Scan for the cell matching the given text and deliver its [x, y] coordinate at center. 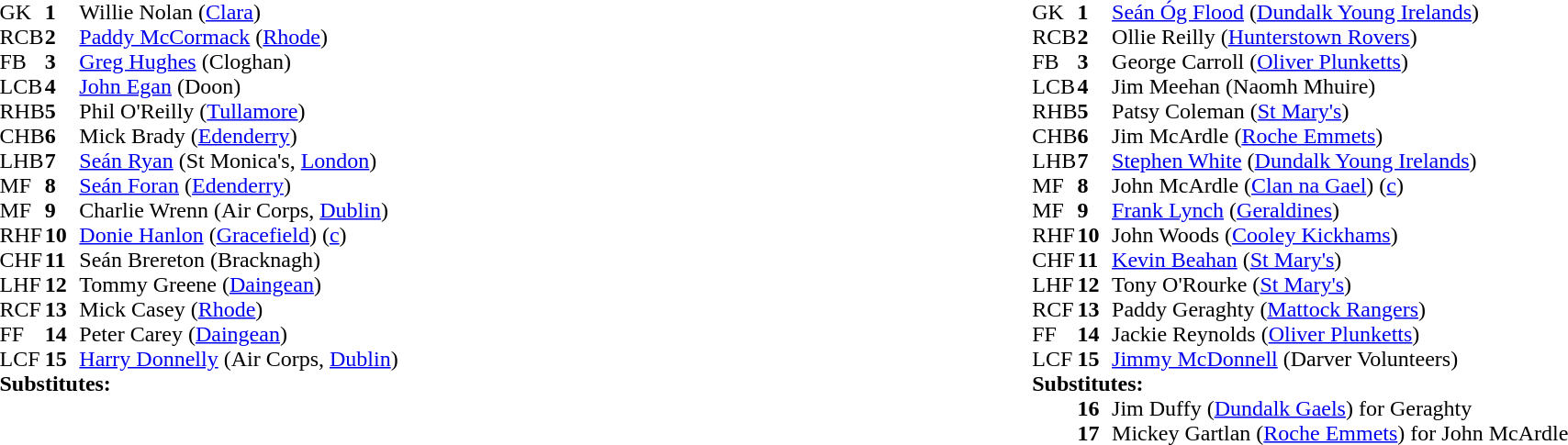
George Carroll (Oliver Plunketts) [1340, 62]
Patsy Coleman (St Mary's) [1340, 112]
John Egan (Doon) [239, 86]
Jackie Reynolds (Oliver Plunketts) [1340, 334]
Mick Casey (Rhode) [239, 310]
Ollie Reilly (Hunterstown Rovers) [1340, 37]
Kevin Beahan (St Mary's) [1340, 261]
Peter Carey (Daingean) [239, 334]
Phil O'Reilly (Tullamore) [239, 112]
Greg Hughes (Cloghan) [239, 62]
Charlie Wrenn (Air Corps, Dublin) [239, 211]
Seán Ryan (St Monica's, London) [239, 161]
Jim McArdle (Roche Emmets) [1340, 136]
John Woods (Cooley Kickhams) [1340, 235]
Stephen White (Dundalk Young Irelands) [1340, 161]
Paddy McCormack (Rhode) [239, 37]
Seán Foran (Edenderry) [239, 185]
Mick Brady (Edenderry) [239, 136]
17 [1095, 433]
Harry Donnelly (Air Corps, Dublin) [239, 360]
Jim Duffy (Dundalk Gaels) for Geraghty [1340, 409]
Mickey Gartlan (Roche Emmets) for John McArdle [1340, 433]
Tommy Greene (Daingean) [239, 284]
Jimmy McDonnell (Darver Volunteers) [1340, 360]
John McArdle (Clan na Gael) (c) [1340, 185]
Jim Meehan (Naomh Mhuire) [1340, 86]
Donie Hanlon (Gracefield) (c) [239, 235]
Seán Óg Flood (Dundalk Young Irelands) [1340, 13]
Willie Nolan (Clara) [239, 13]
16 [1095, 409]
Seán Brereton (Bracknagh) [239, 261]
Tony O'Rourke (St Mary's) [1340, 284]
Frank Lynch (Geraldines) [1340, 211]
Paddy Geraghty (Mattock Rangers) [1340, 310]
